Extract the (X, Y) coordinate from the center of the cell holding the provided text.  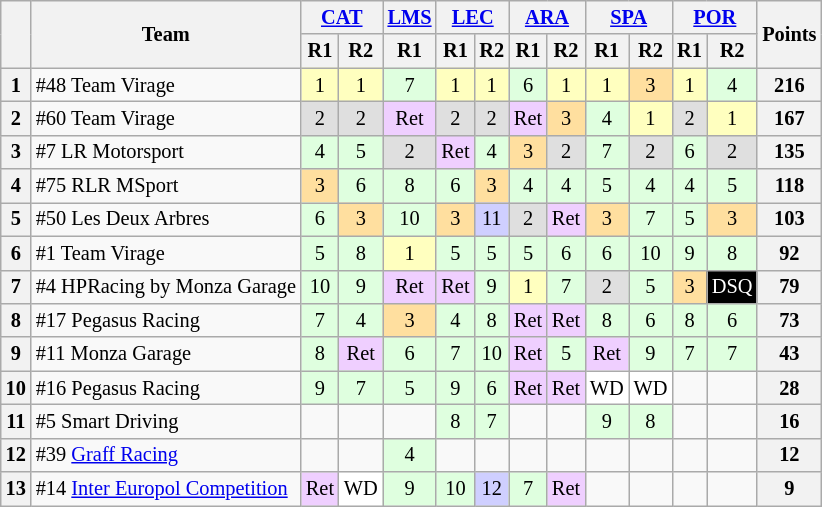
CAT (342, 17)
POR (714, 17)
LMS (410, 17)
#16 Pegasus Racing (166, 388)
#48 Team Virage (166, 85)
#39 Graff Racing (166, 455)
28 (789, 388)
92 (789, 253)
73 (789, 320)
DSQ (732, 287)
103 (789, 219)
LEC (472, 17)
Team (166, 34)
167 (789, 118)
#14 Inter Europol Competition (166, 489)
#11 Monza Garage (166, 354)
SPA (628, 17)
16 (789, 421)
118 (789, 186)
#7 LR Motorsport (166, 152)
ARA (547, 17)
216 (789, 85)
43 (789, 354)
13 (16, 489)
79 (789, 287)
#60 Team Virage (166, 118)
135 (789, 152)
#4 HPRacing by Monza Garage (166, 287)
Points (789, 34)
#1 Team Virage (166, 253)
#5 Smart Driving (166, 421)
#75 RLR MSport (166, 186)
#50 Les Deux Arbres (166, 219)
#17 Pegasus Racing (166, 320)
